Locate the cell with the specified text and output its (x, y) center coordinate. 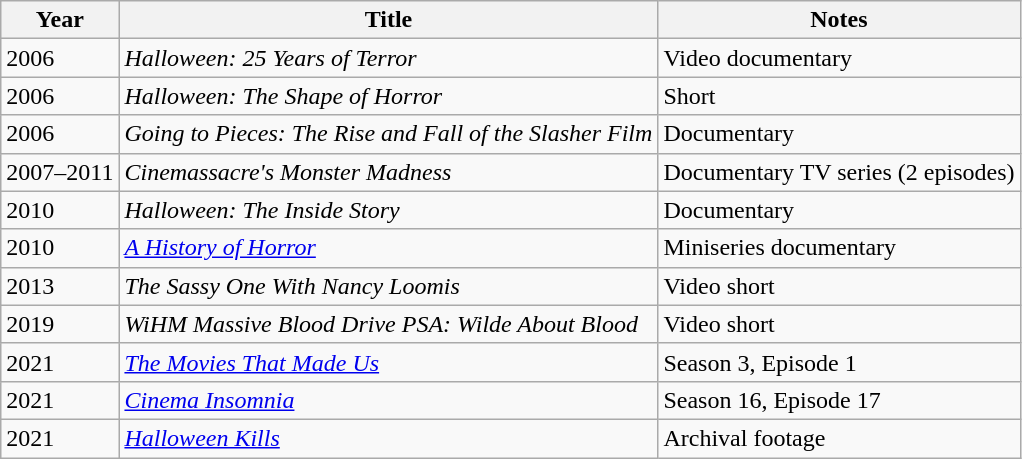
Archival footage (839, 438)
Halloween: 25 Years of Terror (388, 58)
WiHM Massive Blood Drive PSA: Wilde About Blood (388, 324)
Going to Pieces: The Rise and Fall of the Slasher Film (388, 134)
A History of Horror (388, 248)
Notes (839, 20)
Miniseries documentary (839, 248)
Halloween: The Inside Story (388, 210)
Cinemassacre's Monster Madness (388, 172)
Video documentary (839, 58)
Halloween: The Shape of Horror (388, 96)
Halloween Kills (388, 438)
Title (388, 20)
Season 3, Episode 1 (839, 362)
The Sassy One With Nancy Loomis (388, 286)
Year (60, 20)
Short (839, 96)
Season 16, Episode 17 (839, 400)
Cinema Insomnia (388, 400)
2013 (60, 286)
The Movies That Made Us (388, 362)
2019 (60, 324)
Documentary TV series (2 episodes) (839, 172)
2007–2011 (60, 172)
